Provide the [X, Y] coordinate of the cell's center where the given text is located.  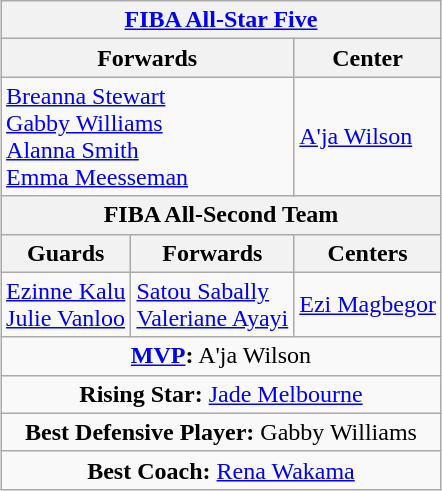
Centers [368, 253]
Ezi Magbegor [368, 304]
MVP: A'ja Wilson [222, 356]
FIBA All-Second Team [222, 215]
Center [368, 58]
Best Coach: Rena Wakama [222, 470]
Guards [66, 253]
Best Defensive Player: Gabby Williams [222, 432]
Rising Star: Jade Melbourne [222, 394]
Breanna Stewart Gabby Williams Alanna Smith Emma Meesseman [148, 136]
Ezinne Kalu Julie Vanloo [66, 304]
FIBA All-Star Five [222, 20]
Satou Sabally Valeriane Ayayi [212, 304]
A'ja Wilson [368, 136]
